For the text-containing cell, return its midpoint in (X, Y) coordinate format. 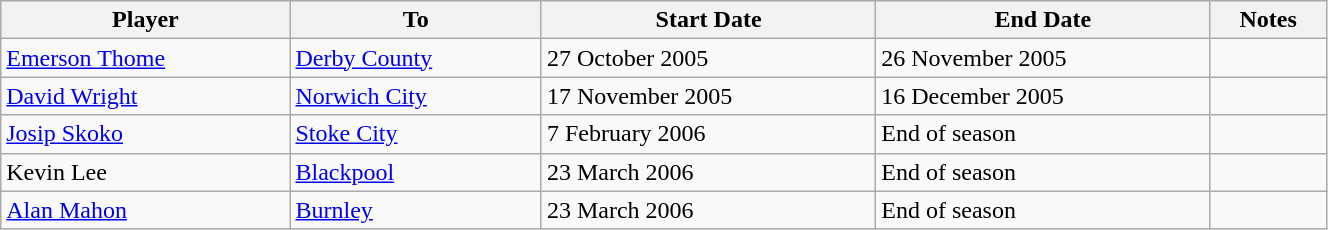
To (416, 20)
Derby County (416, 58)
17 November 2005 (708, 96)
Stoke City (416, 134)
Norwich City (416, 96)
7 February 2006 (708, 134)
Notes (1268, 20)
Josip Skoko (146, 134)
Kevin Lee (146, 172)
26 November 2005 (1043, 58)
Emerson Thome (146, 58)
Start Date (708, 20)
Blackpool (416, 172)
Player (146, 20)
David Wright (146, 96)
Burnley (416, 210)
16 December 2005 (1043, 96)
Alan Mahon (146, 210)
End Date (1043, 20)
27 October 2005 (708, 58)
